Return [X, Y] of the center of cell containing provided text 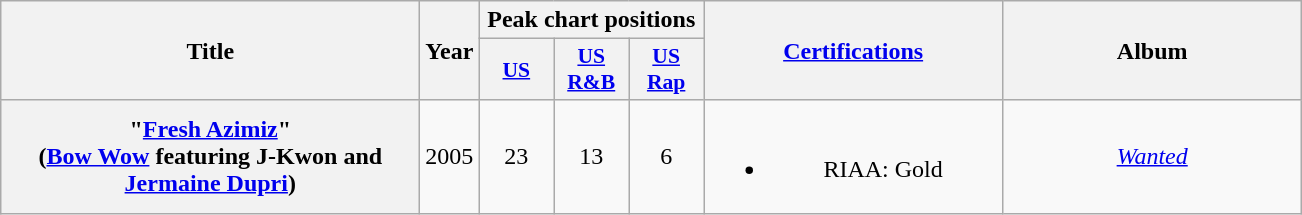
Year [450, 50]
Wanted [1152, 156]
6 [666, 156]
23 [516, 156]
RIAA: Gold [854, 156]
Title [210, 50]
US [516, 70]
USRap [666, 70]
2005 [450, 156]
Peak chart positions [592, 20]
"Fresh Azimiz"(Bow Wow featuring J-Kwon and Jermaine Dupri) [210, 156]
Certifications [854, 50]
USR&B [592, 70]
13 [592, 156]
Album [1152, 50]
